Find where the given text appears and provide that cell's center as [x, y] coordinate. 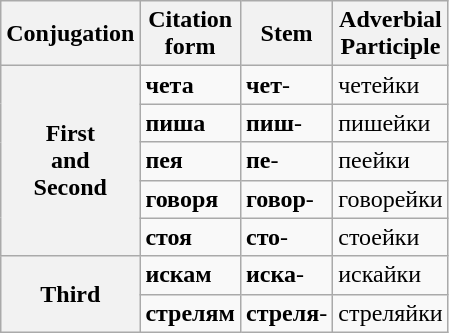
пея [190, 161]
стоейки [391, 237]
сто- [286, 237]
говор- [286, 199]
говоря [190, 199]
пишейки [391, 123]
пеейки [391, 161]
AdverbialParticiple [391, 34]
искам [190, 275]
Third [70, 294]
стреляйки [391, 313]
стрелям [190, 313]
Conjugation [70, 34]
чета [190, 85]
иска- [286, 275]
чет- [286, 85]
Stem [286, 34]
стоя [190, 237]
First and Second [70, 161]
пе- [286, 161]
говорейки [391, 199]
пиш- [286, 123]
искайки [391, 275]
четейки [391, 85]
пиша [190, 123]
стреля- [286, 313]
Citationform [190, 34]
